Search for the cell housing the specified text and yield its [x, y] center coordinate. 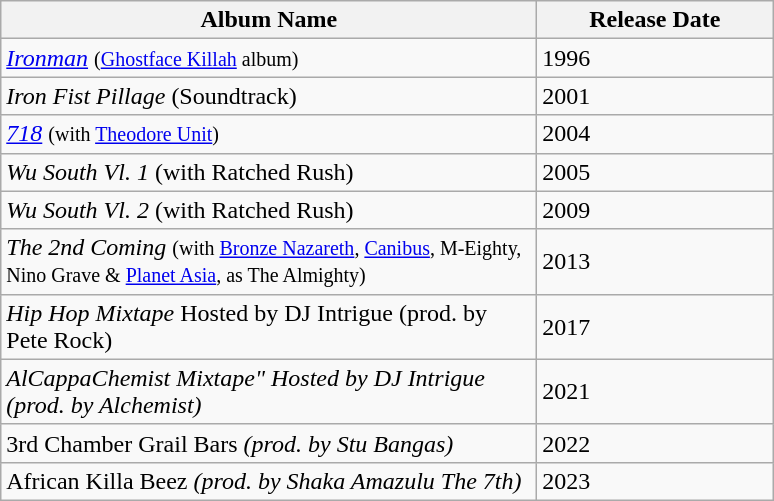
The 2nd Coming (with Bronze Nazareth, Canibus, M-Eighty, Nino Grave & Planet Asia, as The Almighty) [269, 262]
Hip Hop Mixtape Hosted by DJ Intrigue (prod. by Pete Rock) [269, 326]
2013 [655, 262]
3rd Chamber Grail Bars (prod. by Stu Bangas) [269, 443]
2021 [655, 392]
2009 [655, 210]
African Killa Beez (prod. by Shaka Amazulu The 7th) [269, 481]
Wu South Vl. 2 (with Ratched Rush) [269, 210]
Ironman (Ghostface Killah album) [269, 58]
718 (with Theodore Unit) [269, 134]
AlCappaChemist Mixtape" Hosted by DJ Intrigue (prod. by Alchemist) [269, 392]
2017 [655, 326]
Iron Fist Pillage (Soundtrack) [269, 96]
Wu South Vl. 1 (with Ratched Rush) [269, 172]
1996 [655, 58]
2005 [655, 172]
Release Date [655, 20]
2022 [655, 443]
2023 [655, 481]
2004 [655, 134]
2001 [655, 96]
Album Name [269, 20]
